From the cell containing the given text, extract its center point as (X, Y) coordinate. 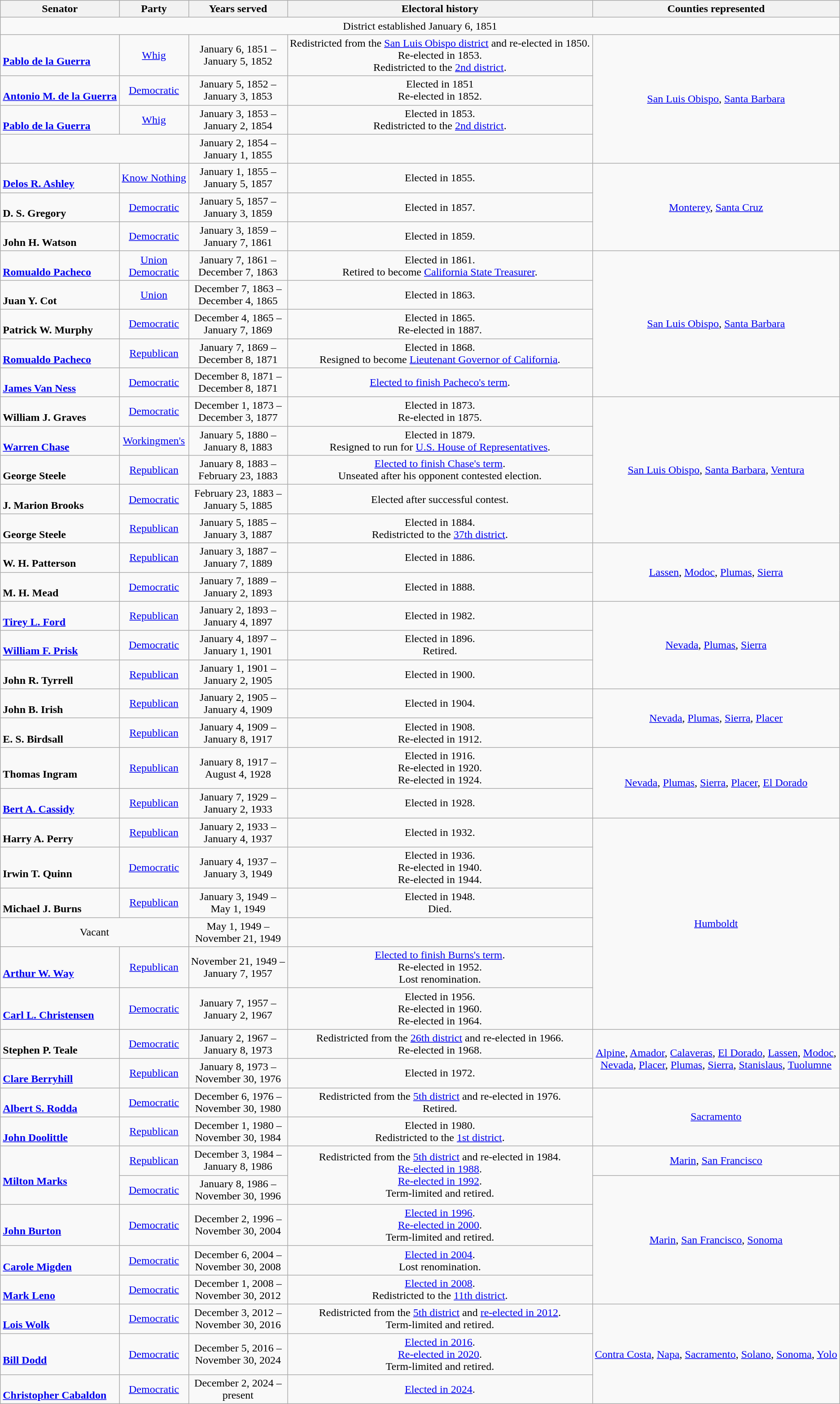
Carole Migden (60, 1260)
Union (154, 294)
Elected in 1865. Re-elected in 1887. (440, 324)
John H. Watson (60, 236)
Redistricted from the San Luis Obispo district and re-elected in 1850. Re-elected in 1853. Redistricted to the 2nd district. (440, 55)
January 2, 1933 – January 4, 1937 (238, 832)
Elected in 1982. (440, 616)
December 4, 1865 – January 7, 1869 (238, 324)
Vacant (94, 932)
Thomas Ingram (60, 768)
Lois Wolk (60, 1318)
Electoral history (440, 9)
Redistricted from the 5th district and re-elected in 1984. Re-elected in 1988. Re-elected in 1992. Term-limited and retired. (440, 1175)
Antonio M. de la Guerra (60, 91)
January 7, 1929 – January 2, 1933 (238, 803)
Bert A. Cassidy (60, 803)
Nevada, Plumas, Sierra, Placer (716, 718)
January 7, 1869 – December 8, 1871 (238, 353)
Elected to finish Pacheco's term. (440, 382)
Workingmen's (154, 441)
John R. Tyrrell (60, 674)
Marin, San Francisco (716, 1160)
Elected in 1855. (440, 178)
Nevada, Plumas, Sierra, Placer, El Dorado (716, 783)
December 8, 1871 – December 8, 1871 (238, 382)
Elected in 1972. (440, 1073)
Elected in 1904. (440, 704)
M. H. Mead (60, 587)
January 7, 1889 – January 2, 1893 (238, 587)
December 2, 2024 – present (238, 1389)
Harry A. Perry (60, 832)
January 8, 1986 – November 30, 1996 (238, 1190)
Elected in 1916. Re-elected in 1920. Re-elected in 1924. (440, 768)
January 1, 1901 – January 2, 1905 (238, 674)
January 5, 1885 – January 3, 1887 (238, 529)
Elected in 2008. Redistricted to the 11th district. (440, 1290)
January 3, 1853 – January 2, 1854 (238, 119)
May 1, 1949 – November 21, 1949 (238, 932)
January 8, 1973 – November 30, 1976 (238, 1073)
Elected in 1886. (440, 557)
January 8, 1917 – August 4, 1928 (238, 768)
Elected in 1853. Redistricted to the 2nd district. (440, 119)
Humboldt (716, 923)
Albert S. Rodda (60, 1102)
December 1, 1980 – November 30, 1984 (238, 1132)
J. Marion Brooks (60, 499)
Know Nothing (154, 178)
December 3, 2012 – November 30, 2016 (238, 1318)
December 1, 2008 – November 30, 2012 (238, 1290)
Redistricted from the 5th district and re-elected in 2012. Term-limited and retired. (440, 1318)
Stephen P. Teale (60, 1044)
Patrick W. Murphy (60, 324)
Carl L. Christensen (60, 1009)
November 21, 1949 – January 7, 1957 (238, 967)
Monterey, Santa Cruz (716, 207)
Elected in 1908. Re-elected in 1912. (440, 732)
Elected in 1956. Re-elected in 1960. Re-elected in 1964. (440, 1009)
Irwin T. Quinn (60, 868)
Elected in 1948. Died. (440, 903)
E. S. Birdsall (60, 732)
Elected in 2024. (440, 1389)
John Burton (60, 1225)
December 7, 1863 – December 4, 1865 (238, 294)
January 3, 1887 – January 7, 1889 (238, 557)
Elected in 1861. Retired to become California State Treasurer. (440, 266)
San Luis Obispo, Santa Barbara, Ventura (716, 470)
Redistricted from the 5th district and re-elected in 1976. Retired. (440, 1102)
Elected after successful contest. (440, 499)
Redistricted from the 26th district and re-elected in 1966. Re-elected in 1968. (440, 1044)
January 2, 1893 – January 4, 1897 (238, 616)
Counties represented (716, 9)
January 7, 1861 – December 7, 1863 (238, 266)
Marin, San Francisco, Sonoma (716, 1239)
John Doolittle (60, 1132)
December 6, 1976 – November 30, 1980 (238, 1102)
Warren Chase (60, 441)
January 2, 1854 – January 1, 1855 (238, 149)
January 1, 1855 – January 5, 1857 (238, 178)
D. S. Gregory (60, 207)
William J. Graves (60, 412)
Elected in 1851 Re-elected in 1852. (440, 91)
Elected in 1859. (440, 236)
Elected in 1996. Re-elected in 2000. Term-limited and retired. (440, 1225)
W. H. Patterson (60, 557)
Elected in 1900. (440, 674)
Bill Dodd (60, 1354)
Elected in 1936. Re-elected in 1940. Re-elected in 1944. (440, 868)
Delos R. Ashley (60, 178)
Christopher Cabaldon (60, 1389)
Milton Marks (60, 1175)
Nevada, Plumas, Sierra (716, 645)
December 6, 2004 – November 30, 2008 (238, 1260)
January 5, 1857 – January 3, 1859 (238, 207)
Lassen, Modoc, Plumas, Sierra (716, 572)
January 3, 1949 – May 1, 1949 (238, 903)
Elected in 2016. Re-elected in 2020. Term-limited and retired. (440, 1354)
December 2, 1996 – November 30, 2004 (238, 1225)
Elected in 1857. (440, 207)
Elected in 1879. Resigned to run for U.S. House of Representatives. (440, 441)
Elected in 1873. Re-elected in 1875. (440, 412)
January 4, 1909 – January 8, 1917 (238, 732)
Elected in 1888. (440, 587)
Elected in 1928. (440, 803)
Michael J. Burns (60, 903)
January 8, 1883 – February 23, 1883 (238, 470)
William F. Prisk (60, 645)
January 3, 1859 – January 7, 1861 (238, 236)
January 2, 1905 – January 4, 1909 (238, 704)
Juan Y. Cot (60, 294)
January 6, 1851 – January 5, 1852 (238, 55)
February 23, 1883 – January 5, 1885 (238, 499)
Tirey L. Ford (60, 616)
Arthur W. Way (60, 967)
January 2, 1967 – January 8, 1973 (238, 1044)
Senator (60, 9)
Sacramento (716, 1117)
January 5, 1880 – January 8, 1883 (238, 441)
January 5, 1852 – January 3, 1853 (238, 91)
Elected to finish Chase's term. Unseated after his opponent contested election. (440, 470)
January 7, 1957 – January 2, 1967 (238, 1009)
December 3, 1984 – January 8, 1986 (238, 1160)
January 4, 1937 – January 3, 1949 (238, 868)
Clare Berryhill (60, 1073)
January 4, 1897 – January 1, 1901 (238, 645)
Years served (238, 9)
Elected in 1980. Redistricted to the 1st district. (440, 1132)
District established January 6, 1851 (420, 26)
Elected in 1884. Redistricted to the 37th district. (440, 529)
Elected in 2004. Lost renomination. (440, 1260)
Contra Costa, Napa, Sacramento, Solano, Sonoma, Yolo (716, 1354)
December 1, 1873 – December 3, 1877 (238, 412)
Elected in 1868. Resigned to become Lieutenant Governor of California. (440, 353)
Elected in 1863. (440, 294)
Party (154, 9)
December 5, 2016 – November 30, 2024 (238, 1354)
Mark Leno (60, 1290)
Union Democratic (154, 266)
John B. Irish (60, 704)
Elected in 1932. (440, 832)
Elected in 1896. Retired. (440, 645)
James Van Ness (60, 382)
Alpine, Amador, Calaveras, El Dorado, Lassen, Modoc, Nevada, Placer, Plumas, Sierra, Stanislaus, Tuolumne (716, 1058)
Elected to finish Burns's term. Re-elected in 1952. Lost renomination. (440, 967)
